Determine the [X, Y] coordinate at the center of the cell enclosing the given text.  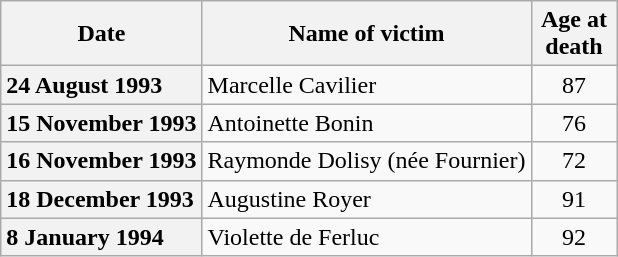
Age at death [574, 34]
Violette de Ferluc [366, 237]
16 November 1993 [102, 161]
Marcelle Cavilier [366, 85]
72 [574, 161]
Name of victim [366, 34]
76 [574, 123]
Raymonde Dolisy (née Fournier) [366, 161]
87 [574, 85]
Augustine Royer [366, 199]
91 [574, 199]
92 [574, 237]
8 January 1994 [102, 237]
24 August 1993 [102, 85]
15 November 1993 [102, 123]
Antoinette Bonin [366, 123]
Date [102, 34]
18 December 1993 [102, 199]
